Extract the (x, y) coordinate from the center of the cell holding the provided text.  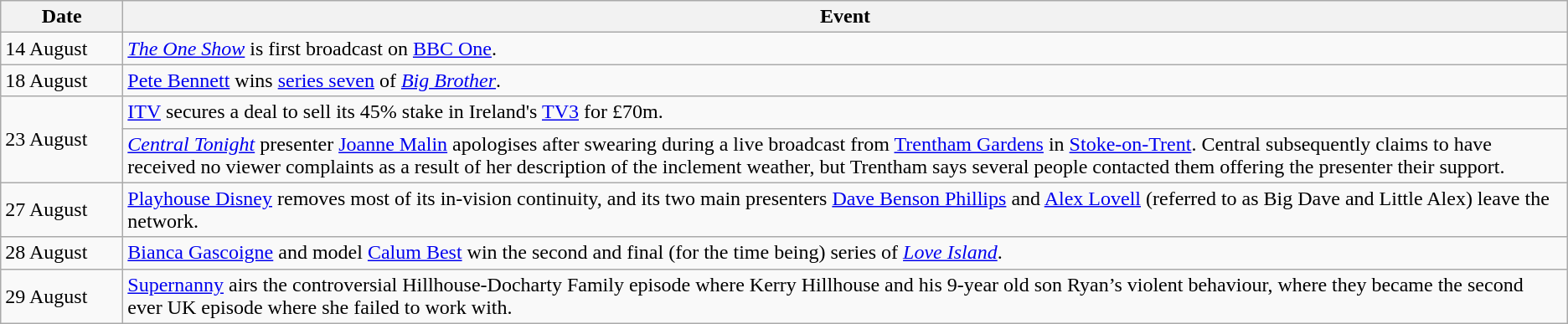
28 August (62, 253)
Bianca Gascoigne and model Calum Best win the second and final (for the time being) series of Love Island. (845, 253)
23 August (62, 139)
14 August (62, 49)
Event (845, 17)
ITV secures a deal to sell its 45% stake in Ireland's TV3 for £70m. (845, 112)
The One Show is first broadcast on BBC One. (845, 49)
Pete Bennett wins series seven of Big Brother. (845, 80)
29 August (62, 296)
Date (62, 17)
18 August (62, 80)
27 August (62, 209)
